Provide the [x, y] coordinate of the cell's center where the given text is located.  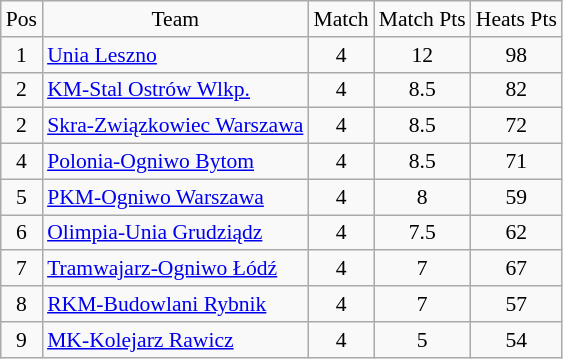
MK-Kolejarz Rawicz [175, 340]
7.5 [422, 233]
72 [516, 126]
Unia Leszno [175, 55]
KM-Stal Ostrów Wlkp. [175, 90]
67 [516, 269]
1 [22, 55]
54 [516, 340]
Match Pts [422, 19]
71 [516, 162]
PKM-Ogniwo Warszawa [175, 197]
Heats Pts [516, 19]
98 [516, 55]
Tramwajarz-Ogniwo Łódź [175, 269]
82 [516, 90]
Olimpia-Unia Grudziądz [175, 233]
59 [516, 197]
12 [422, 55]
Skra-Związkowiec Warszawa [175, 126]
62 [516, 233]
9 [22, 340]
RKM-Budowlani Rybnik [175, 304]
Match [340, 19]
57 [516, 304]
6 [22, 233]
Team [175, 19]
Polonia-Ogniwo Bytom [175, 162]
Pos [22, 19]
